Search for the cell housing the specified text and yield its (X, Y) center coordinate. 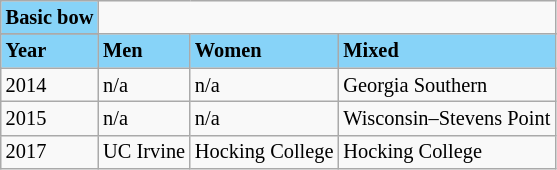
Georgia Southern (446, 85)
UC Irvine (144, 152)
2017 (50, 152)
Basic bow (50, 17)
Wisconsin–Stevens Point (446, 118)
2015 (50, 118)
Women (264, 51)
2014 (50, 85)
Men (144, 51)
Year (50, 51)
Mixed (446, 51)
